Provide the (x, y) coordinate of the cell's center where the given text is located.  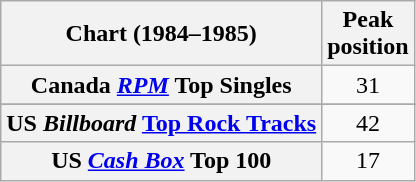
42 (368, 123)
US Billboard Top Rock Tracks (162, 123)
Canada RPM Top Singles (162, 85)
Peakposition (368, 34)
31 (368, 85)
Chart (1984–1985) (162, 34)
US Cash Box Top 100 (162, 161)
17 (368, 161)
